Capture the cell that displays the provided text and extract its [X, Y] central coordinate. 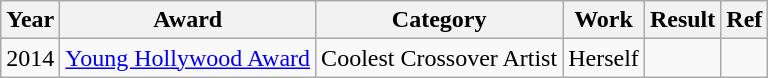
Young Hollywood Award [188, 58]
Work [604, 20]
Herself [604, 58]
Award [188, 20]
Year [30, 20]
Coolest Crossover Artist [440, 58]
Result [682, 20]
2014 [30, 58]
Ref [744, 20]
Category [440, 20]
